Scan for the cell matching the given text and deliver its [x, y] coordinate at center. 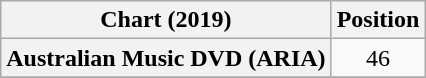
Position [378, 20]
Australian Music DVD (ARIA) [166, 58]
Chart (2019) [166, 20]
46 [378, 58]
